Provide the (X, Y) coordinate of the cell's center where the given text is located.  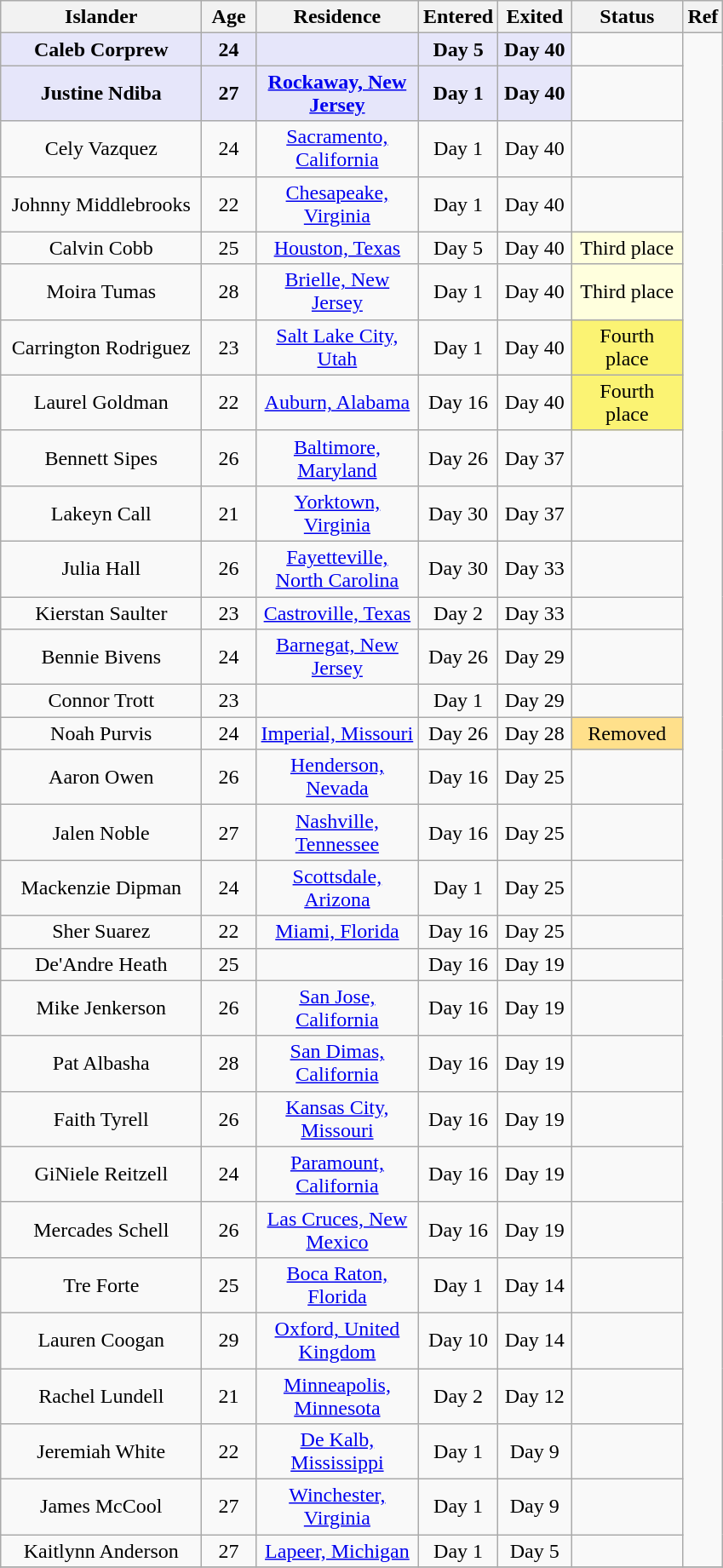
Mackenzie Dipman (101, 887)
Johnny Middlebrooks (101, 204)
Julia Hall (101, 569)
Day 12 (535, 1395)
Castroville, Texas (337, 612)
Barnegat, New Jersey (337, 658)
29 (229, 1341)
Day 10 (458, 1341)
Justine Ndiba (101, 94)
Removed (627, 733)
Bennie Bivens (101, 658)
Scottsdale, Arizona (337, 887)
Sacramento, California (337, 148)
Calvin Cobb (101, 248)
Fayetteville, North Carolina (337, 569)
Houston, Texas (337, 248)
San Jose, California (337, 1008)
Moira Tumas (101, 291)
Bennett Sipes (101, 458)
Minneapolis, Minnesota (337, 1395)
Kierstan Saulter (101, 612)
Yorktown, Virginia (337, 513)
Tre Forte (101, 1284)
Lauren Coogan (101, 1341)
Kansas City, Missouri (337, 1119)
Henderson, Nevada (337, 777)
Jalen Noble (101, 833)
Baltimore, Maryland (337, 458)
De'Andre Heath (101, 964)
Auburn, Alabama (337, 402)
Rachel Lundell (101, 1395)
Sher Suarez (101, 932)
Pat Albasha (101, 1063)
Paramount, California (337, 1174)
Boca Raton, Florida (337, 1284)
Chesapeake, Virginia (337, 204)
Faith Tyrell (101, 1119)
Noah Purvis (101, 733)
Lakeyn Call (101, 513)
Exited (535, 17)
Cely Vazquez (101, 148)
Ref (703, 17)
James McCool (101, 1508)
Winchester, Virginia (337, 1508)
Salt Lake City, Utah (337, 347)
GiNiele Reitzell (101, 1174)
Mercades Schell (101, 1230)
Mike Jenkerson (101, 1008)
Rockaway, New Jersey (337, 94)
Status (627, 17)
Brielle, New Jersey (337, 291)
Imperial, Missouri (337, 733)
Aaron Owen (101, 777)
Oxford, United Kingdom (337, 1341)
Caleb Corprew (101, 49)
Lapeer, Michigan (337, 1551)
Laurel Goldman (101, 402)
Age (229, 17)
Islander (101, 17)
Nashville, Tennessee (337, 833)
De Kalb, Mississippi (337, 1451)
Day 28 (535, 733)
San Dimas, California (337, 1063)
Las Cruces, New Mexico (337, 1230)
Carrington Rodriguez (101, 347)
Miami, Florida (337, 932)
Jeremiah White (101, 1451)
Residence (337, 17)
Connor Trott (101, 701)
Entered (458, 17)
Kaitlynn Anderson (101, 1551)
